Extract the [X, Y] coordinate from the center of the cell holding the provided text.  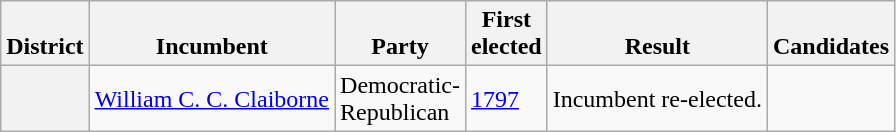
William C. C. Claiborne [212, 98]
1797 [507, 98]
District [45, 34]
Party [400, 34]
Result [657, 34]
Candidates [830, 34]
Firstelected [507, 34]
Democratic-Republican [400, 98]
Incumbent re-elected. [657, 98]
Incumbent [212, 34]
